Detect which cell encompasses the target text, then output its [x, y] center coordinate. 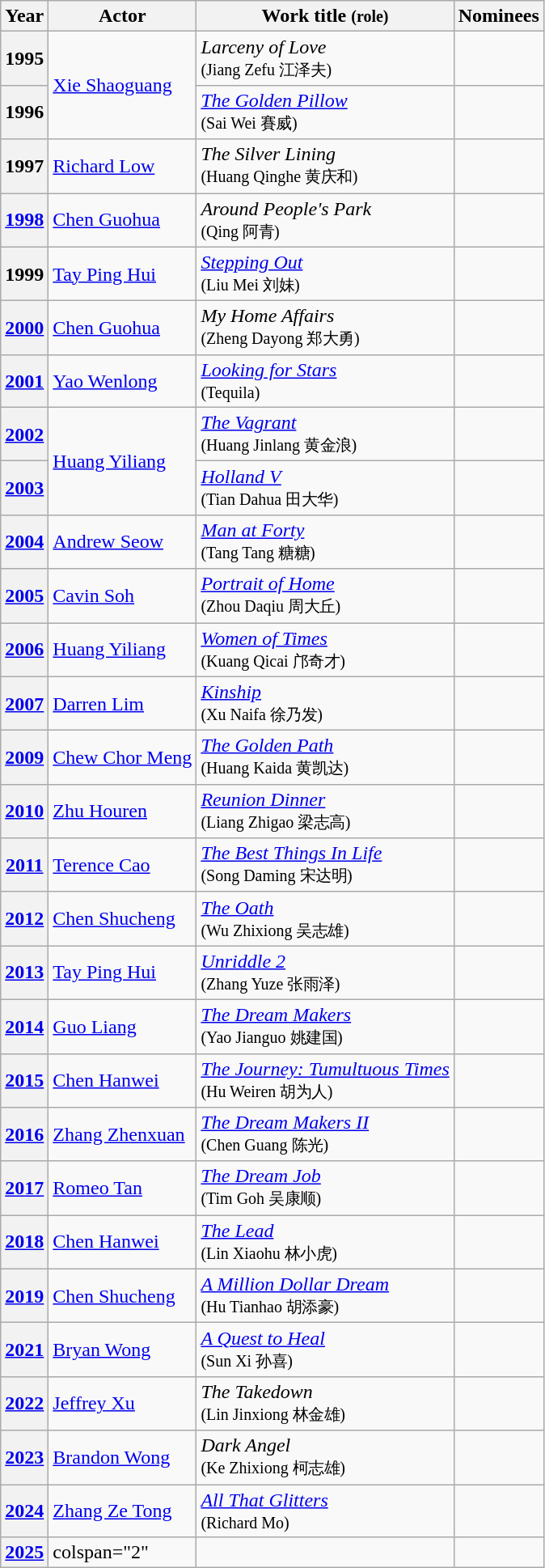
Stepping Out(Liu Mei 刘妹) [325, 273]
The Vagrant (Huang Jinlang 黄金浪) [325, 434]
Around People's Park (Qing 阿青) [325, 220]
2006 [24, 651]
2011 [24, 866]
Man at Forty(Tang Tang 糖糖) [325, 542]
1996 [24, 112]
Year [24, 16]
Unriddle 2 (Zhang Yuze 张雨泽) [325, 973]
2015 [24, 1081]
The Golden Pillow (Sai Wei 賽威) [325, 112]
Nominees [498, 16]
colspan="2" [123, 1553]
2017 [24, 1188]
A Quest to Heal (Sun Xi 孙喜) [325, 1350]
1997 [24, 167]
Brandon Wong [123, 1458]
Zhang Zhenxuan [123, 1134]
2021 [24, 1350]
2005 [24, 595]
2001 [24, 380]
Andrew Seow [123, 542]
2025 [24, 1553]
Holland V (Tian Dahua 田大华) [325, 489]
2019 [24, 1296]
2013 [24, 973]
The Dream Makers II (Chen Guang 陈光) [325, 1134]
The Dream Job (Tim Goh 吴康顺) [325, 1188]
Reunion Dinner (Liang Zhigao 梁志高) [325, 811]
2002 [24, 434]
1999 [24, 273]
Chew Chor Meng [123, 757]
Terence Cao [123, 866]
2000 [24, 328]
Larceny of Love (Jiang Zefu 江泽夫) [325, 58]
Zhu Houren [123, 811]
Kinship (Xu Naifa 徐乃发) [325, 704]
Looking for Stars (Tequila) [325, 380]
The Best Things In Life (Song Daming 宋达明) [325, 866]
Zhang Ze Tong [123, 1510]
The Lead(Lin Xiaohu 林小虎) [325, 1243]
2009 [24, 757]
1998 [24, 220]
Romeo Tan [123, 1188]
My Home Affairs (Zheng Dayong 郑大勇) [325, 328]
A Million Dollar Dream(Hu Tianhao 胡添豪) [325, 1296]
Actor [123, 16]
2012 [24, 919]
2023 [24, 1458]
The Takedown (Lin Jinxiong 林金雄) [325, 1403]
2010 [24, 811]
The Silver Lining (Huang Qinghe 黄庆和) [325, 167]
2024 [24, 1510]
2016 [24, 1134]
All That Glitters(Richard Mo) [325, 1510]
The Oath(Wu Zhixiong 吴志雄) [325, 919]
2022 [24, 1403]
2014 [24, 1026]
Cavin Soh [123, 595]
1995 [24, 58]
The Dream Makers (Yao Jianguo 姚建国) [325, 1026]
Dark Angel(Ke Zhixiong 柯志雄) [325, 1458]
2003 [24, 489]
The Journey: Tumultuous Times(Hu Weiren 胡为人) [325, 1081]
Work title (role) [325, 16]
The Golden Path (Huang Kaida 黄凯达) [325, 757]
2018 [24, 1243]
Xie Shaoguang [123, 86]
Bryan Wong [123, 1350]
Portrait of Home (Zhou Daqiu 周大丘) [325, 595]
Yao Wenlong [123, 380]
Darren Lim [123, 704]
Richard Low [123, 167]
Women of Times (Kuang Qicai 邝奇才) [325, 651]
Guo Liang [123, 1026]
2004 [24, 542]
Jeffrey Xu [123, 1403]
2007 [24, 704]
